Output the [x, y] coordinate of the center of the cell containing the given text.  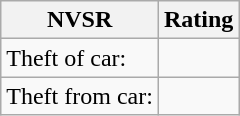
NVSR [80, 20]
Theft from car: [80, 96]
Rating [198, 20]
Theft of car: [80, 58]
